Detect which cell encompasses the target text, then output its [x, y] center coordinate. 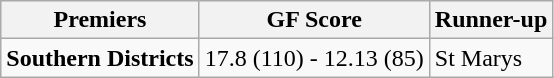
St Marys [491, 58]
Southern Districts [100, 58]
17.8 (110) - 12.13 (85) [314, 58]
Premiers [100, 20]
GF Score [314, 20]
Runner-up [491, 20]
